Locate the cell with the specified text and output its [x, y] center coordinate. 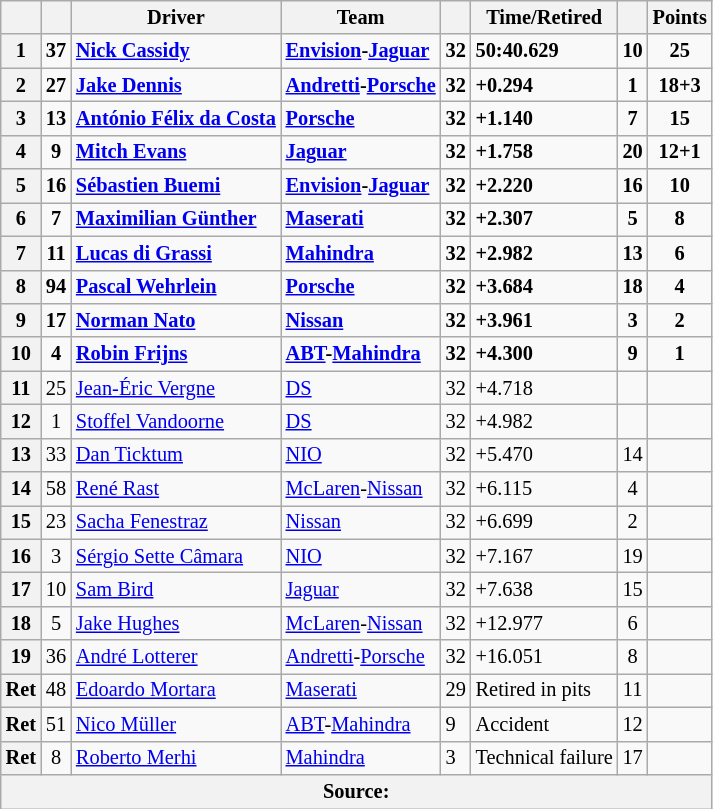
+7.638 [544, 589]
Edoardo Mortara [176, 690]
Technical failure [544, 758]
Sérgio Sette Câmara [176, 556]
58 [56, 489]
Nick Cassidy [176, 51]
+16.051 [544, 657]
37 [56, 51]
Sacha Fenestraz [176, 522]
Points [680, 17]
Dan Ticktum [176, 455]
18+3 [680, 85]
27 [56, 85]
29 [456, 690]
+4.300 [544, 354]
94 [56, 287]
+2.982 [544, 253]
Lucas di Grassi [176, 253]
Roberto Merhi [176, 758]
Team [361, 17]
Driver [176, 17]
André Lotterer [176, 657]
António Félix da Costa [176, 118]
50:40.629 [544, 51]
+4.718 [544, 388]
Time/Retired [544, 17]
Nico Müller [176, 724]
Retired in pits [544, 690]
+2.220 [544, 186]
Accident [544, 724]
Pascal Wehrlein [176, 287]
+6.115 [544, 489]
+3.961 [544, 320]
+12.977 [544, 623]
+0.294 [544, 85]
Jean-Éric Vergne [176, 388]
23 [56, 522]
Norman Nato [176, 320]
Sam Bird [176, 589]
+7.167 [544, 556]
+1.758 [544, 152]
+6.699 [544, 522]
+3.684 [544, 287]
48 [56, 690]
Sébastien Buemi [176, 186]
20 [633, 152]
36 [56, 657]
Jake Hughes [176, 623]
Robin Frijns [176, 354]
Maximilian Günther [176, 219]
12+1 [680, 152]
+5.470 [544, 455]
Jake Dennis [176, 85]
+4.982 [544, 421]
51 [56, 724]
+2.307 [544, 219]
33 [56, 455]
René Rast [176, 489]
+1.140 [544, 118]
Mitch Evans [176, 152]
Stoffel Vandoorne [176, 421]
Source: [356, 791]
